Return [X, Y] of the center of cell containing provided text 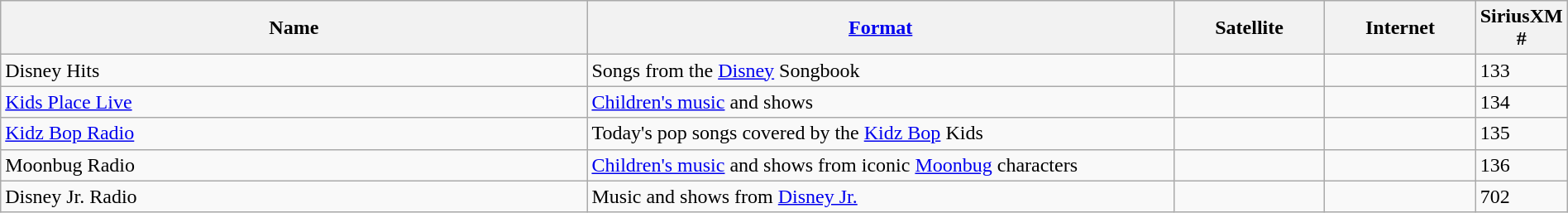
Children's music and shows [881, 102]
Name [294, 28]
Songs from the Disney Songbook [881, 70]
Format [881, 28]
SiriusXM # [1522, 28]
Kids Place Live [294, 102]
Today's pop songs covered by the Kidz Bop Kids [881, 133]
Children's music and shows from iconic Moonbug characters [881, 165]
Kidz Bop Radio [294, 133]
Disney Hits [294, 70]
136 [1522, 165]
133 [1522, 70]
702 [1522, 196]
Music and shows from Disney Jr. [881, 196]
Moonbug Radio [294, 165]
Internet [1400, 28]
135 [1522, 133]
Disney Jr. Radio [294, 196]
134 [1522, 102]
Satellite [1249, 28]
